Find where the given text appears and provide that cell's center as [X, Y] coordinate. 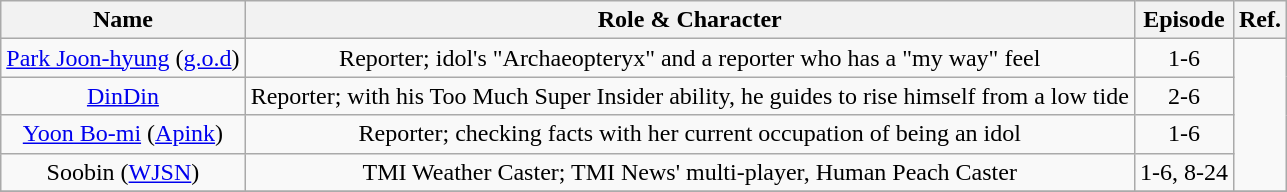
2-6 [1184, 96]
DinDin [123, 96]
Reporter; checking facts with her current occupation of being an idol [690, 134]
1-6, 8-24 [1184, 172]
Episode [1184, 20]
Park Joon-hyung (g.o.d) [123, 58]
Role & Character [690, 20]
TMI Weather Caster; TMI News' multi-player, Human Peach Caster [690, 172]
Soobin (WJSN) [123, 172]
Reporter; idol's "Archaeopteryx" and a reporter who has a "my way" feel [690, 58]
Reporter; with his Too Much Super Insider ability, he guides to rise himself from a low tide [690, 96]
Yoon Bo-mi (Apink) [123, 134]
Ref. [1260, 20]
Name [123, 20]
